Detect which cell encompasses the target text, then output its [x, y] center coordinate. 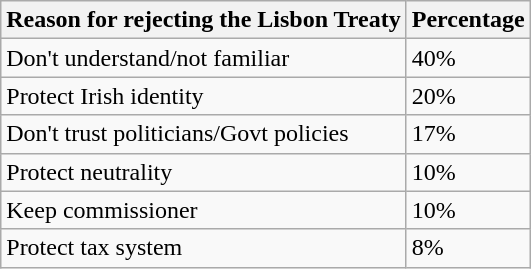
Protect Irish identity [204, 96]
Percentage [468, 20]
Keep commissioner [204, 210]
Protect neutrality [204, 172]
Don't trust politicians/Govt policies [204, 134]
17% [468, 134]
Protect tax system [204, 248]
40% [468, 58]
Reason for rejecting the Lisbon Treaty [204, 20]
Don't understand/not familiar [204, 58]
8% [468, 248]
20% [468, 96]
